Pinpoint the cell where the given text exists, returning its (X, Y) midpoint coordinate. 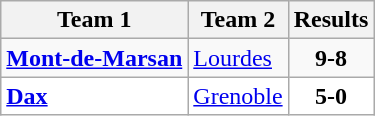
Team 1 (94, 20)
Lourdes (238, 58)
Dax (94, 96)
9-8 (331, 58)
5-0 (331, 96)
Results (331, 20)
Team 2 (238, 20)
Grenoble (238, 96)
Mont-de-Marsan (94, 58)
